Return the [x, y] coordinate for the center point of the cell that contains the specified text.  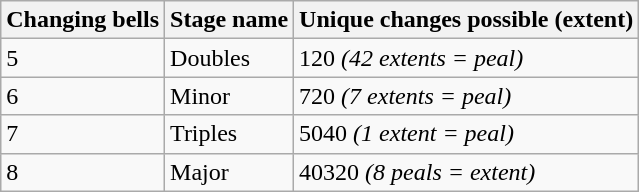
Stage name [230, 20]
8 [83, 172]
5 [83, 58]
120 (42 extents = peal) [466, 58]
Changing bells [83, 20]
Major [230, 172]
Unique changes possible (extent) [466, 20]
Minor [230, 96]
6 [83, 96]
Doubles [230, 58]
40320 (8 peals = extent) [466, 172]
Triples [230, 134]
7 [83, 134]
5040 (1 extent = peal) [466, 134]
720 (7 extents = peal) [466, 96]
